Find where the given text appears and provide that cell's center as (X, Y) coordinate. 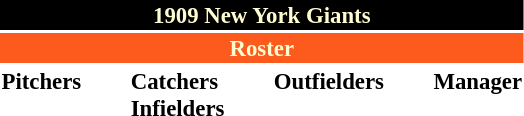
Roster (262, 48)
1909 New York Giants (262, 15)
